Determine the (X, Y) coordinate at the center of the cell enclosing the given text.  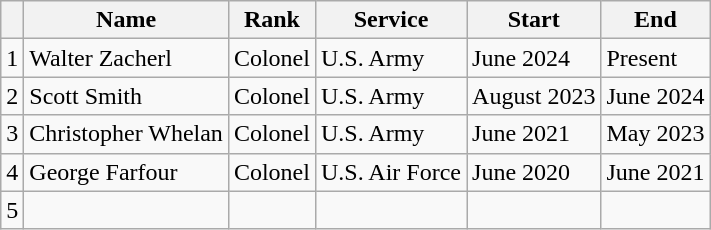
U.S. Air Force (390, 172)
Present (656, 58)
3 (12, 134)
August 2023 (534, 96)
George Farfour (126, 172)
1 (12, 58)
May 2023 (656, 134)
2 (12, 96)
Scott Smith (126, 96)
Service (390, 20)
Christopher Whelan (126, 134)
June 2020 (534, 172)
End (656, 20)
Start (534, 20)
4 (12, 172)
Name (126, 20)
Rank (272, 20)
5 (12, 210)
Walter Zacherl (126, 58)
